Return (X, Y) of the center of cell containing provided text 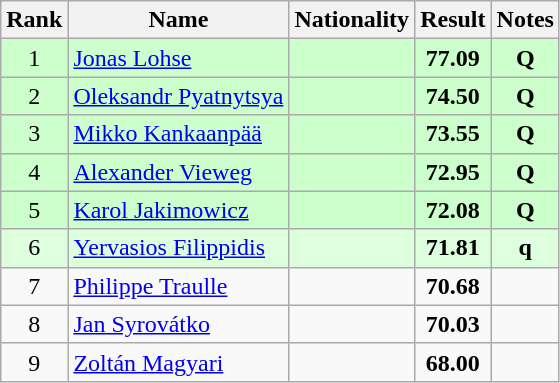
q (525, 248)
77.09 (453, 58)
9 (34, 362)
Zoltán Magyari (178, 362)
Name (178, 20)
Yervasios Filippidis (178, 248)
Nationality (352, 20)
4 (34, 172)
70.68 (453, 286)
1 (34, 58)
7 (34, 286)
Philippe Traulle (178, 286)
3 (34, 134)
Notes (525, 20)
2 (34, 96)
71.81 (453, 248)
72.08 (453, 210)
74.50 (453, 96)
6 (34, 248)
72.95 (453, 172)
Result (453, 20)
Rank (34, 20)
Jonas Lohse (178, 58)
70.03 (453, 324)
8 (34, 324)
5 (34, 210)
Karol Jakimowicz (178, 210)
Jan Syrovátko (178, 324)
73.55 (453, 134)
68.00 (453, 362)
Alexander Vieweg (178, 172)
Mikko Kankaanpää (178, 134)
Oleksandr Pyatnytsya (178, 96)
